Search for the cell housing the specified text and yield its [x, y] center coordinate. 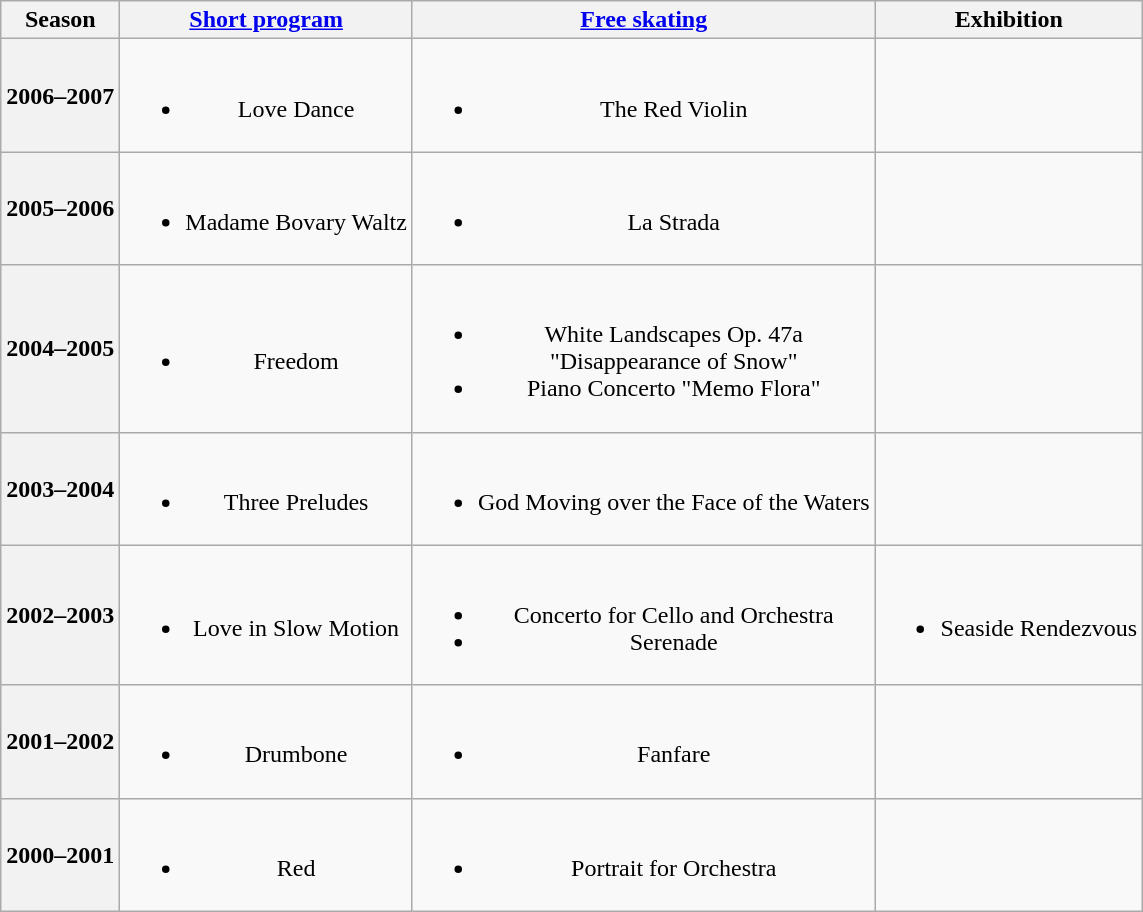
2003–2004 [60, 488]
2000–2001 [60, 854]
Drumbone [266, 742]
Portrait for Orchestra [644, 854]
Short program [266, 20]
Fanfare [644, 742]
La Strada [644, 208]
Love in Slow Motion [266, 615]
2006–2007 [60, 96]
God Moving over the Face of the Waters [644, 488]
Three Preludes [266, 488]
Free skating [644, 20]
Freedom [266, 348]
Concerto for Cello and OrchestraSerenade [644, 615]
Seaside Rendezvous [1009, 615]
Exhibition [1009, 20]
2001–2002 [60, 742]
2002–2003 [60, 615]
Red [266, 854]
Madame Bovary Waltz [266, 208]
Season [60, 20]
White Landscapes Op. 47a "Disappearance of Snow" Piano Concerto "Memo Flora" [644, 348]
2005–2006 [60, 208]
2004–2005 [60, 348]
The Red Violin [644, 96]
Love Dance [266, 96]
